Detect which cell encompasses the target text, then output its (x, y) center coordinate. 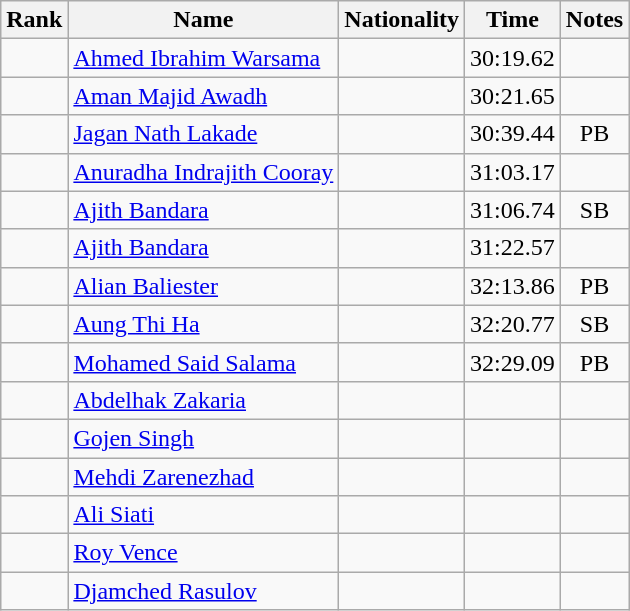
30:21.65 (513, 96)
32:29.09 (513, 362)
Roy Vence (204, 553)
Mehdi Zarenezhad (204, 477)
Djamched Rasulov (204, 591)
30:39.44 (513, 134)
Rank (34, 20)
Mohamed Said Salama (204, 362)
Gojen Singh (204, 438)
32:13.86 (513, 286)
Abdelhak Zakaria (204, 400)
Notes (594, 20)
31:22.57 (513, 248)
Alian Baliester (204, 286)
30:19.62 (513, 58)
Aung Thi Ha (204, 324)
Ahmed Ibrahim Warsama (204, 58)
31:03.17 (513, 172)
Anuradha Indrajith Cooray (204, 172)
Aman Majid Awadh (204, 96)
31:06.74 (513, 210)
Nationality (402, 20)
32:20.77 (513, 324)
Time (513, 20)
Name (204, 20)
Jagan Nath Lakade (204, 134)
Ali Siati (204, 515)
